Return the [X, Y] coordinate for the center point of the cell that contains the specified text.  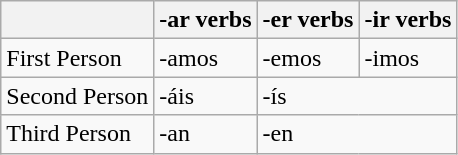
-ir verbs [408, 20]
-imos [408, 58]
First Person [78, 58]
-ís [357, 96]
Third Person [78, 134]
-emos [308, 58]
-en [357, 134]
-an [206, 134]
-amos [206, 58]
Second Person [78, 96]
-áis [206, 96]
-ar verbs [206, 20]
-er verbs [308, 20]
